Provide the [X, Y] coordinate of the cell's center where the given text is located.  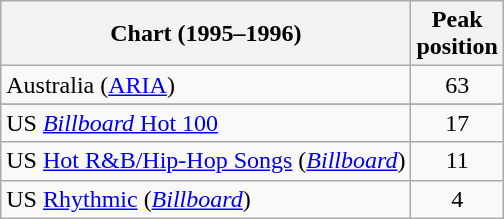
63 [457, 85]
US Hot R&B/Hip-Hop Songs (Billboard) [206, 161]
17 [457, 123]
11 [457, 161]
Peakposition [457, 34]
Chart (1995–1996) [206, 34]
US Rhythmic (Billboard) [206, 199]
4 [457, 199]
Australia (ARIA) [206, 85]
US Billboard Hot 100 [206, 123]
